Search for the cell housing the specified text and yield its [X, Y] center coordinate. 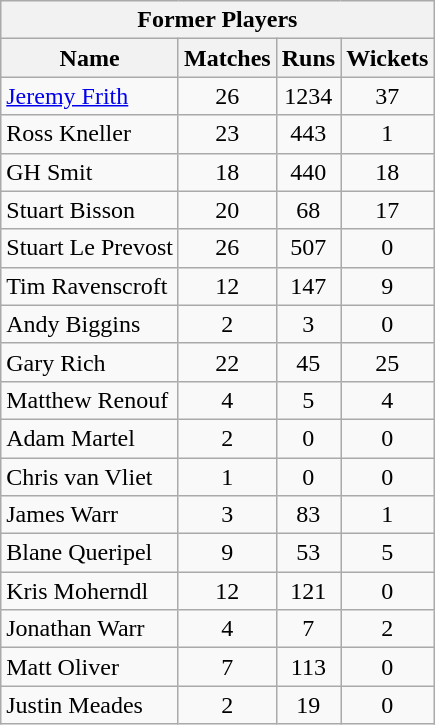
25 [388, 362]
Chris van Vliet [90, 477]
19 [308, 705]
Ross Kneller [90, 134]
Wickets [388, 58]
147 [308, 286]
Tim Ravenscroft [90, 286]
GH Smit [90, 172]
37 [388, 96]
Matches [227, 58]
20 [227, 210]
17 [388, 210]
Kris Moherndl [90, 591]
Runs [308, 58]
Former Players [218, 20]
22 [227, 362]
Andy Biggins [90, 324]
68 [308, 210]
45 [308, 362]
Matthew Renouf [90, 400]
443 [308, 134]
Gary Rich [90, 362]
507 [308, 248]
Name [90, 58]
Jeremy Frith [90, 96]
Stuart Bisson [90, 210]
Stuart Le Prevost [90, 248]
121 [308, 591]
Matt Oliver [90, 667]
1234 [308, 96]
Adam Martel [90, 438]
Jonathan Warr [90, 629]
53 [308, 553]
Justin Meades [90, 705]
113 [308, 667]
440 [308, 172]
23 [227, 134]
Blane Queripel [90, 553]
James Warr [90, 515]
83 [308, 515]
